Extract the [X, Y] coordinate from the center of the cell holding the provided text.  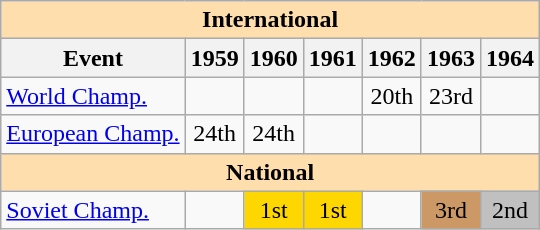
National [270, 172]
1962 [392, 58]
1963 [450, 58]
20th [392, 96]
3rd [450, 210]
23rd [450, 96]
Soviet Champ. [93, 210]
World Champ. [93, 96]
1960 [274, 58]
European Champ. [93, 134]
1959 [214, 58]
1964 [510, 58]
1961 [332, 58]
2nd [510, 210]
International [270, 20]
Event [93, 58]
